Extract the (x, y) coordinate from the center of the cell holding the provided text.  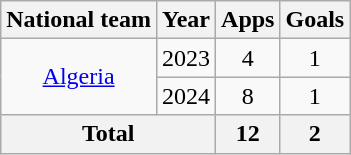
8 (248, 96)
National team (79, 20)
Algeria (79, 77)
Apps (248, 20)
Goals (315, 20)
Total (108, 134)
2 (315, 134)
2024 (186, 96)
Year (186, 20)
4 (248, 58)
12 (248, 134)
2023 (186, 58)
